Determine the (x, y) coordinate at the center of the cell enclosing the given text.  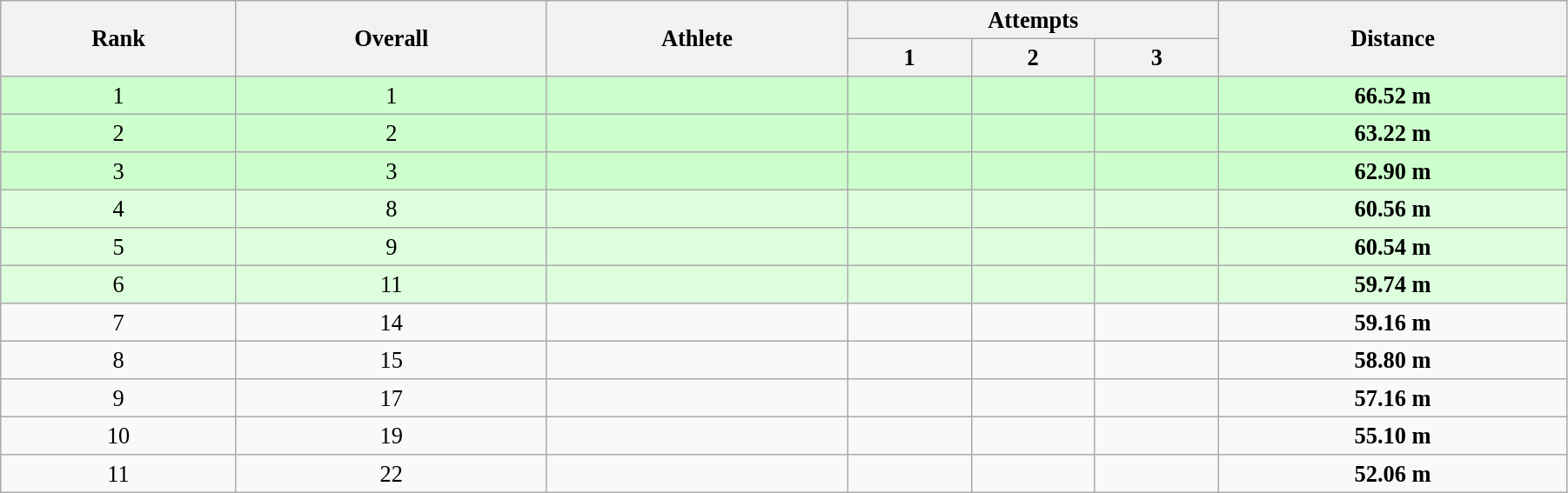
14 (392, 323)
58.80 m (1393, 360)
59.74 m (1393, 284)
60.56 m (1393, 209)
Distance (1393, 38)
5 (118, 247)
6 (118, 284)
Attempts (1034, 19)
66.52 m (1393, 95)
4 (118, 209)
22 (392, 474)
Athlete (697, 38)
19 (392, 436)
Rank (118, 38)
59.16 m (1393, 323)
15 (392, 360)
60.54 m (1393, 247)
52.06 m (1393, 474)
7 (118, 323)
62.90 m (1393, 171)
10 (118, 436)
63.22 m (1393, 133)
57.16 m (1393, 398)
55.10 m (1393, 436)
Overall (392, 38)
17 (392, 398)
